Return the [x, y] coordinate for the center point of the cell that contains the specified text.  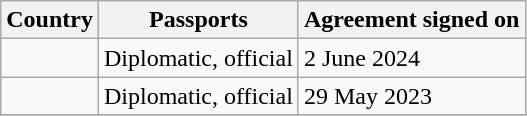
Agreement signed on [412, 20]
29 May 2023 [412, 96]
Country [50, 20]
Passports [198, 20]
2 June 2024 [412, 58]
